Extract the (X, Y) coordinate from the center of the cell holding the provided text.  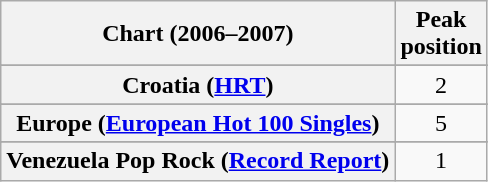
Europe (European Hot 100 Singles) (198, 123)
Venezuela Pop Rock (Record Report) (198, 161)
Croatia (HRT) (198, 85)
2 (441, 85)
Chart (2006–2007) (198, 34)
5 (441, 123)
1 (441, 161)
Peakposition (441, 34)
